Search for the cell housing the specified text and yield its (X, Y) center coordinate. 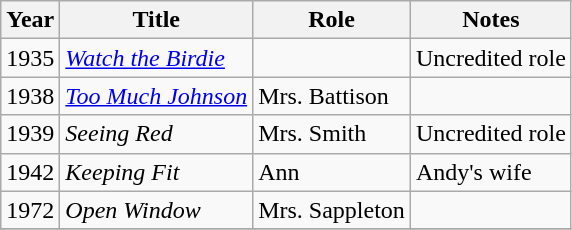
1942 (30, 172)
Open Window (156, 210)
Too Much Johnson (156, 96)
Title (156, 20)
Mrs. Sappleton (332, 210)
1935 (30, 58)
1939 (30, 134)
Role (332, 20)
Watch the Birdie (156, 58)
1972 (30, 210)
Seeing Red (156, 134)
Mrs. Smith (332, 134)
Ann (332, 172)
1938 (30, 96)
Notes (490, 20)
Mrs. Battison (332, 96)
Year (30, 20)
Keeping Fit (156, 172)
Andy's wife (490, 172)
